Return the [X, Y] coordinate for the center point of the cell that contains the specified text.  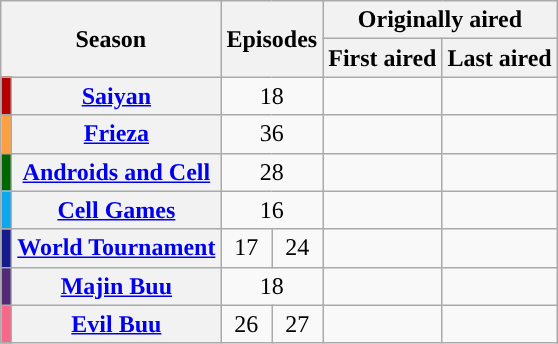
26 [246, 324]
Evil Buu [116, 324]
First aired [382, 58]
Season [111, 39]
Episodes [272, 39]
27 [298, 324]
Frieza [116, 134]
17 [246, 248]
36 [272, 134]
Originally aired [440, 20]
24 [298, 248]
Androids and Cell [116, 172]
Cell Games [116, 210]
Last aired [500, 58]
16 [272, 210]
Majin Buu [116, 286]
Saiyan [116, 96]
World Tournament [116, 248]
28 [272, 172]
